Detect which cell encompasses the target text, then output its [x, y] center coordinate. 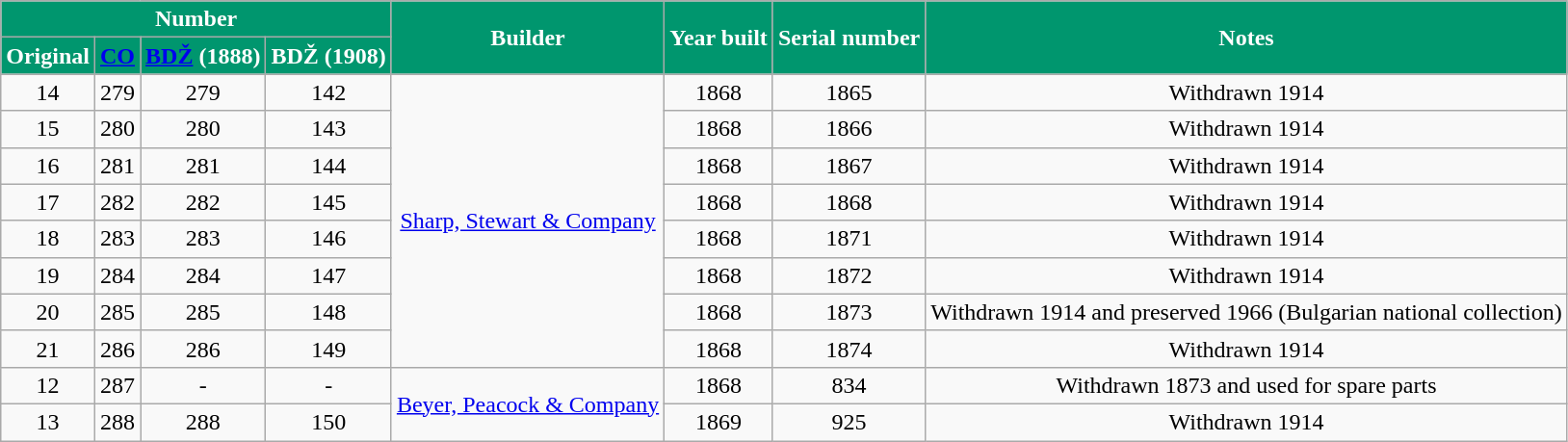
1866 [849, 129]
13 [48, 422]
1869 [719, 422]
1871 [849, 239]
1867 [849, 166]
1873 [849, 312]
17 [48, 202]
1865 [849, 92]
146 [328, 239]
834 [849, 385]
142 [328, 92]
15 [48, 129]
144 [328, 166]
148 [328, 312]
Beyer, Peacock & Company [528, 403]
147 [328, 275]
BDŽ (1908) [328, 56]
16 [48, 166]
287 [118, 385]
1874 [849, 349]
143 [328, 129]
925 [849, 422]
Sharp, Stewart & Company [528, 221]
Serial number [849, 38]
149 [328, 349]
145 [328, 202]
14 [48, 92]
Number [196, 19]
19 [48, 275]
Builder [528, 38]
Withdrawn 1873 and used for spare parts [1246, 385]
20 [48, 312]
BDŽ (1888) [203, 56]
150 [328, 422]
CO [118, 56]
12 [48, 385]
Withdrawn 1914 and preserved 1966 (Bulgarian national collection) [1246, 312]
Notes [1246, 38]
1872 [849, 275]
18 [48, 239]
21 [48, 349]
Original [48, 56]
Year built [719, 38]
